Locate the cell with the specified text and output its [x, y] center coordinate. 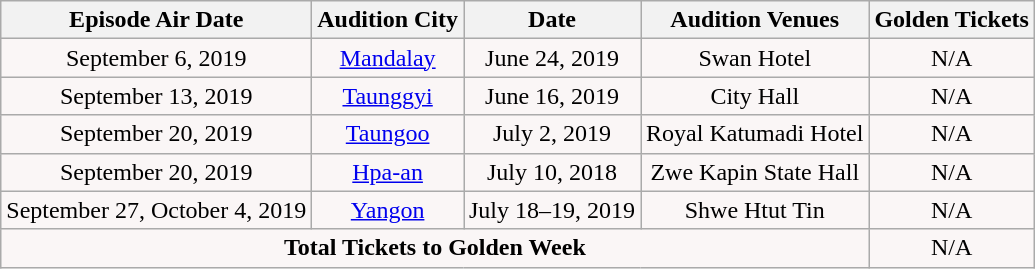
September 13, 2019 [156, 96]
July 2, 2019 [552, 134]
June 24, 2019 [552, 58]
September 27, October 4, 2019 [156, 210]
Audition Venues [755, 20]
Yangon [388, 210]
Episode Air Date [156, 20]
July 10, 2018 [552, 172]
Swan Hotel [755, 58]
Audition City [388, 20]
Royal Katumadi Hotel [755, 134]
Total Tickets to Golden Week [435, 248]
Taungoo [388, 134]
Mandalay [388, 58]
Golden Tickets [952, 20]
Hpa-an [388, 172]
June 16, 2019 [552, 96]
Shwe Htut Tin [755, 210]
Date [552, 20]
Zwe Kapin State Hall [755, 172]
September 6, 2019 [156, 58]
Taunggyi [388, 96]
July 18–19, 2019 [552, 210]
City Hall [755, 96]
